Extract the [x, y] coordinate from the center of the cell holding the provided text.  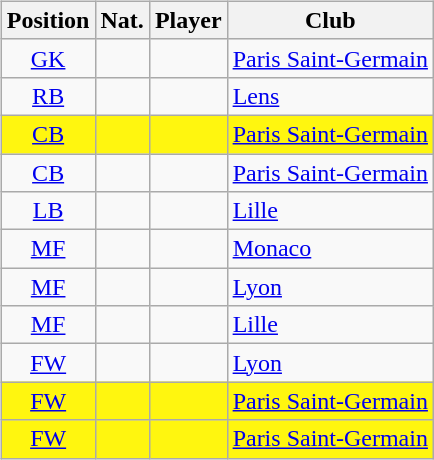
Player [188, 20]
Nat. [122, 20]
RB [48, 96]
LB [48, 211]
Position [48, 20]
GK [48, 58]
Club [330, 20]
Monaco [330, 249]
Lens [330, 96]
